Detect which cell encompasses the target text, then output its [x, y] center coordinate. 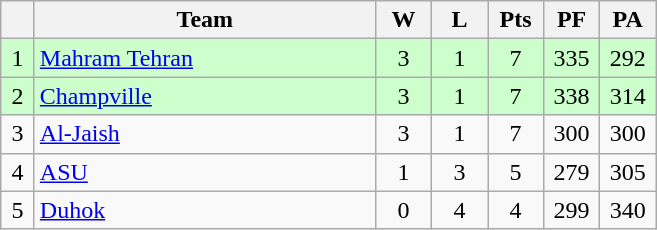
ASU [204, 172]
PF [572, 20]
PA [628, 20]
Champville [204, 96]
305 [628, 172]
W [403, 20]
Pts [516, 20]
314 [628, 96]
Mahram Tehran [204, 58]
0 [403, 210]
Team [204, 20]
Al-Jaish [204, 134]
L [459, 20]
299 [572, 210]
338 [572, 96]
Duhok [204, 210]
2 [18, 96]
292 [628, 58]
335 [572, 58]
340 [628, 210]
279 [572, 172]
